Scan for the cell matching the given text and deliver its [x, y] coordinate at center. 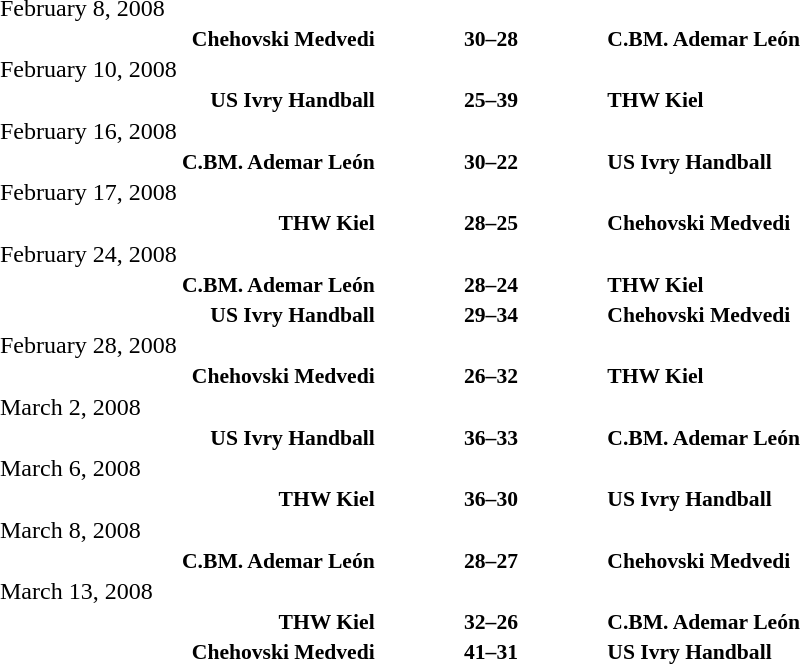
26–32 [492, 376]
36–30 [492, 499]
32–26 [492, 622]
30–28 [492, 38]
28–27 [492, 560]
25–39 [492, 100]
28–25 [492, 223]
29–34 [492, 314]
36–33 [492, 438]
28–24 [492, 284]
30–22 [492, 162]
